Identify which cell holds the provided text, then report its [X, Y] central coordinate. 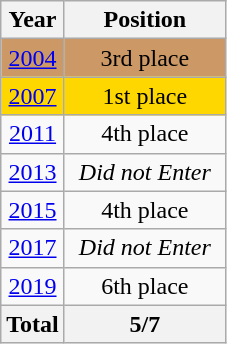
2004 [33, 58]
2017 [33, 248]
Total [33, 324]
Position [144, 20]
2007 [33, 96]
1st place [144, 96]
2015 [33, 210]
2011 [33, 134]
3rd place [144, 58]
2013 [33, 172]
2019 [33, 286]
6th place [144, 286]
5/7 [144, 324]
Year [33, 20]
